For the text-containing cell, return its midpoint in [X, Y] coordinate format. 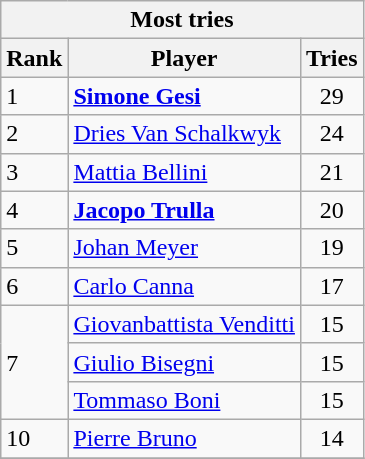
20 [332, 210]
19 [332, 248]
17 [332, 286]
Carlo Canna [184, 286]
10 [34, 438]
29 [332, 96]
Jacopo Trulla [184, 210]
Giovanbattista Venditti [184, 324]
4 [34, 210]
1 [34, 96]
Dries Van Schalkwyk [184, 134]
Player [184, 58]
Rank [34, 58]
Tries [332, 58]
3 [34, 172]
7 [34, 362]
2 [34, 134]
Most tries [182, 20]
24 [332, 134]
Simone Gesi [184, 96]
21 [332, 172]
Tommaso Boni [184, 400]
Mattia Bellini [184, 172]
6 [34, 286]
5 [34, 248]
14 [332, 438]
Pierre Bruno [184, 438]
Johan Meyer [184, 248]
Giulio Bisegni [184, 362]
